Pinpoint the cell where the given text exists, returning its [X, Y] midpoint coordinate. 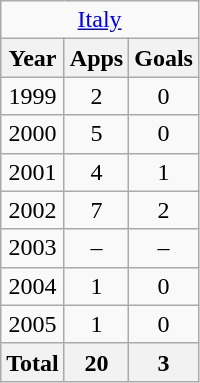
5 [96, 134]
3 [164, 362]
4 [96, 172]
Goals [164, 58]
7 [96, 210]
Italy [100, 20]
2004 [33, 286]
2002 [33, 210]
Total [33, 362]
2000 [33, 134]
2005 [33, 324]
Year [33, 58]
2001 [33, 172]
20 [96, 362]
1999 [33, 96]
Apps [96, 58]
2003 [33, 248]
